Find where the given text appears and provide that cell's center as (x, y) coordinate. 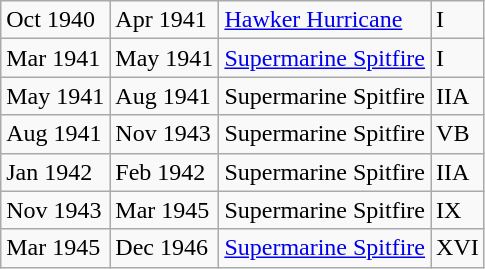
Jan 1942 (56, 172)
XVI (458, 248)
Hawker Hurricane (325, 20)
Mar 1941 (56, 58)
Dec 1946 (164, 248)
Oct 1940 (56, 20)
Apr 1941 (164, 20)
VB (458, 134)
IX (458, 210)
Feb 1942 (164, 172)
